Return (x, y) of the center of cell containing provided text 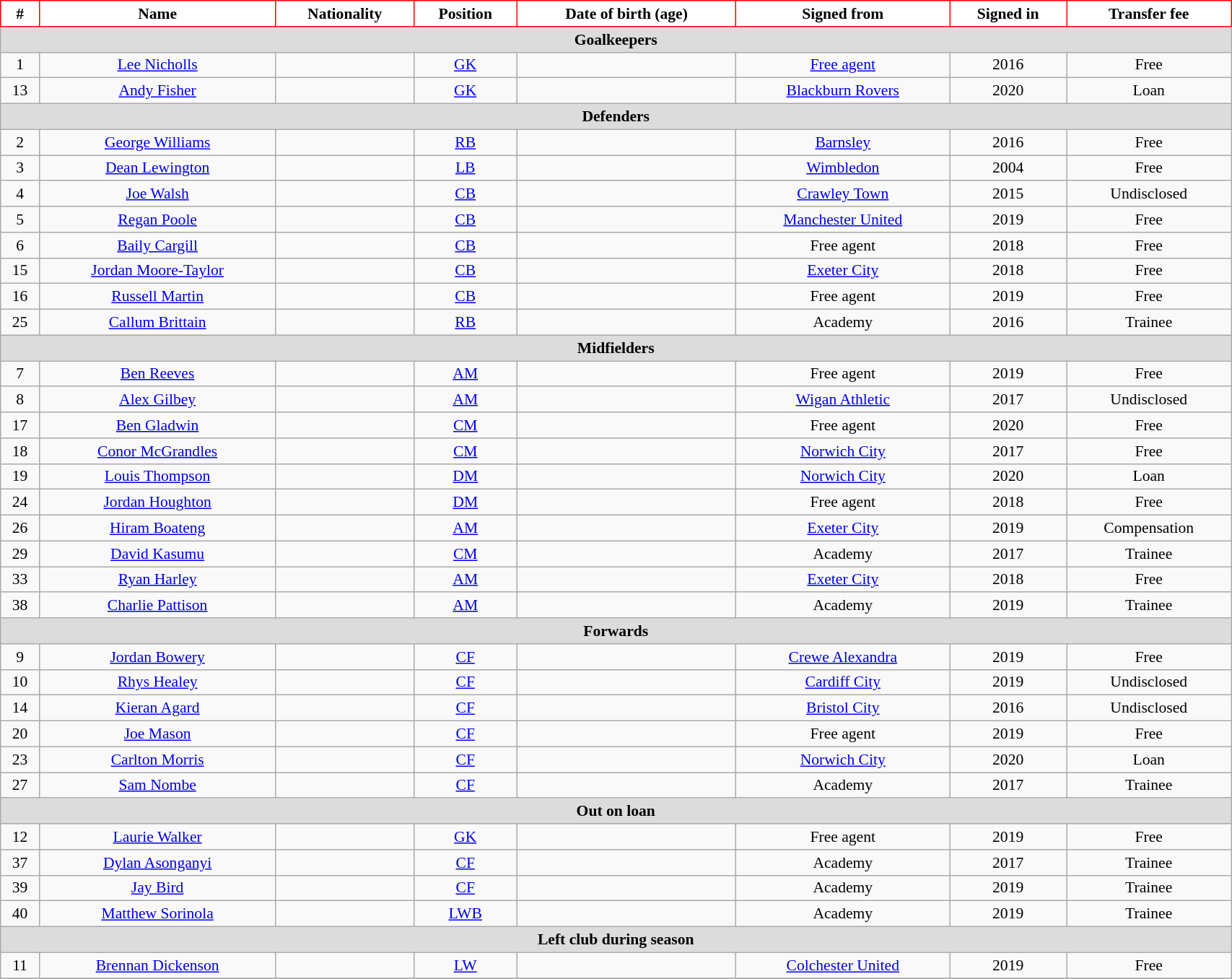
Baily Cargill (157, 245)
Barnsley (843, 142)
Name (157, 14)
Rhys Healey (157, 682)
Carlton Morris (157, 760)
Andy Fisher (157, 91)
Wigan Athletic (843, 400)
Crewe Alexandra (843, 657)
2004 (1008, 168)
26 (20, 528)
Out on loan (616, 812)
Defenders (616, 117)
LB (465, 168)
14 (20, 708)
Matthew Sorinola (157, 914)
Manchester United (843, 219)
19 (20, 477)
Jordan Houghton (157, 502)
7 (20, 374)
40 (20, 914)
# (20, 14)
12 (20, 837)
3 (20, 168)
15 (20, 271)
Laurie Walker (157, 837)
Position (465, 14)
Dean Lewington (157, 168)
Left club during season (616, 940)
George Williams (157, 142)
Goalkeepers (616, 40)
24 (20, 502)
29 (20, 554)
Hiram Boateng (157, 528)
Colchester United (843, 965)
16 (20, 297)
David Kasumu (157, 554)
Alex Gilbey (157, 400)
5 (20, 219)
11 (20, 965)
6 (20, 245)
Signed in (1008, 14)
Forwards (616, 631)
Jay Bird (157, 888)
13 (20, 91)
Nationality (345, 14)
1 (20, 65)
LWB (465, 914)
39 (20, 888)
Jordan Bowery (157, 657)
Wimbledon (843, 168)
Joe Walsh (157, 194)
Transfer fee (1149, 14)
Blackburn Rovers (843, 91)
8 (20, 400)
Ben Gladwin (157, 425)
4 (20, 194)
Bristol City (843, 708)
Ben Reeves (157, 374)
LW (465, 965)
37 (20, 863)
2 (20, 142)
10 (20, 682)
27 (20, 786)
38 (20, 606)
17 (20, 425)
Date of birth (age) (626, 14)
Midfielders (616, 348)
18 (20, 451)
Compensation (1149, 528)
Lee Nicholls (157, 65)
Louis Thompson (157, 477)
Russell Martin (157, 297)
33 (20, 580)
Cardiff City (843, 682)
Signed from (843, 14)
Dylan Asonganyi (157, 863)
Ryan Harley (157, 580)
Jordan Moore-Taylor (157, 271)
23 (20, 760)
Callum Brittain (157, 323)
20 (20, 734)
25 (20, 323)
Regan Poole (157, 219)
Brennan Dickenson (157, 965)
Charlie Pattison (157, 606)
Joe Mason (157, 734)
9 (20, 657)
Crawley Town (843, 194)
2015 (1008, 194)
Sam Nombe (157, 786)
Conor McGrandles (157, 451)
Kieran Agard (157, 708)
